Search for the cell housing the specified text and yield its (x, y) center coordinate. 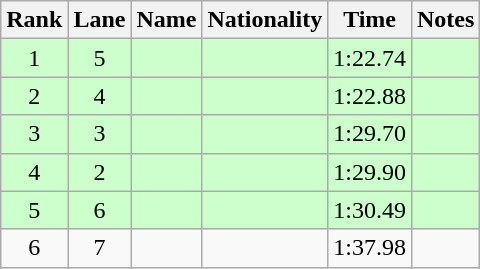
1:22.88 (370, 96)
1:22.74 (370, 58)
Notes (445, 20)
1:37.98 (370, 248)
1:29.90 (370, 172)
7 (100, 248)
Rank (34, 20)
1:29.70 (370, 134)
Lane (100, 20)
1:30.49 (370, 210)
Time (370, 20)
Nationality (265, 20)
1 (34, 58)
Name (166, 20)
